Detect which cell encompasses the target text, then output its (x, y) center coordinate. 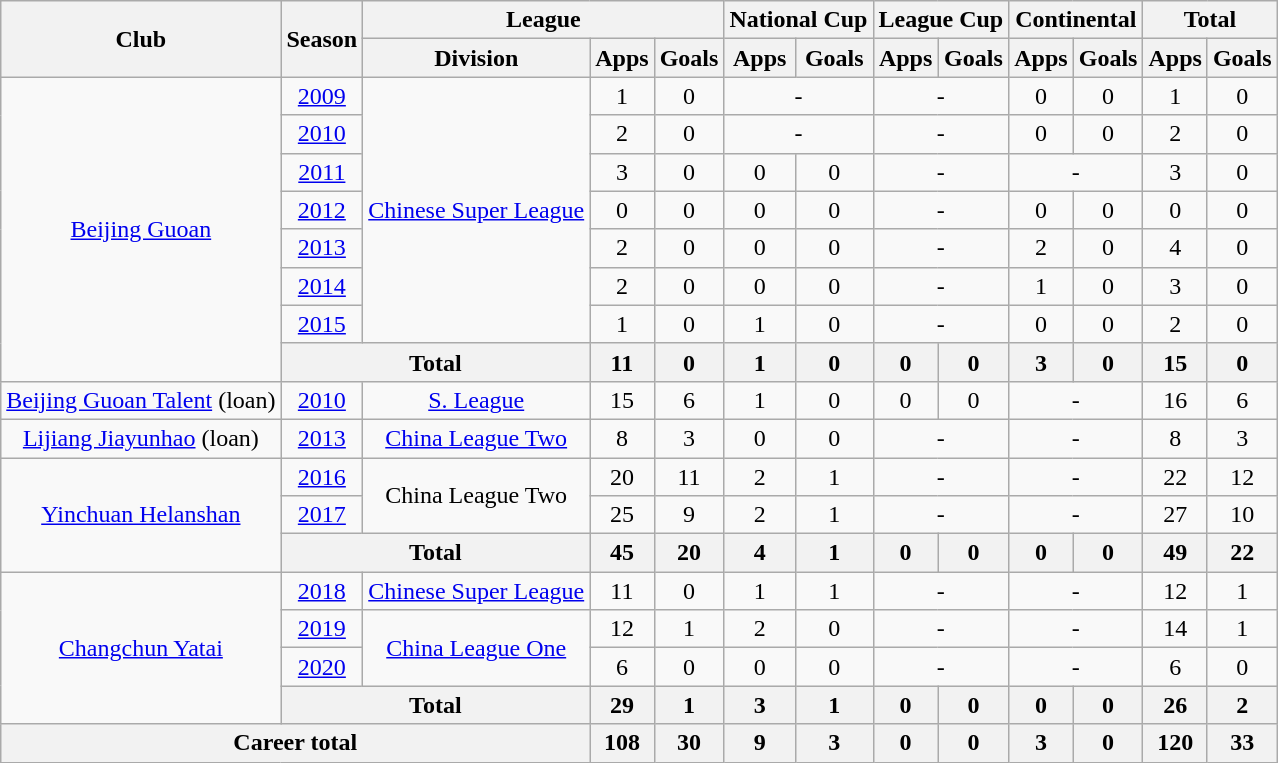
2016 (322, 477)
National Cup (798, 20)
45 (622, 553)
16 (1175, 400)
2011 (322, 172)
29 (622, 705)
Club (141, 39)
30 (689, 743)
26 (1175, 705)
Yinchuan Helanshan (141, 515)
Changchun Yatai (141, 648)
2018 (322, 591)
2017 (322, 515)
Division (476, 58)
China League One (476, 648)
120 (1175, 743)
Beijing Guoan (141, 229)
49 (1175, 553)
Career total (296, 743)
2015 (322, 324)
14 (1175, 629)
2019 (322, 629)
Season (322, 39)
10 (1242, 515)
2009 (322, 96)
League (544, 20)
Lijiang Jiayunhao (loan) (141, 438)
Continental (1076, 20)
2012 (322, 210)
S. League (476, 400)
League Cup (941, 20)
27 (1175, 515)
Beijing Guoan Talent (loan) (141, 400)
108 (622, 743)
2014 (322, 286)
2020 (322, 667)
25 (622, 515)
33 (1242, 743)
